Return the (x, y) coordinate for the center point of the cell that contains the specified text.  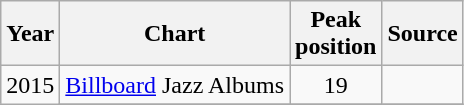
19 (336, 85)
2015 (30, 85)
Source (422, 34)
Billboard Jazz Albums (175, 85)
Year (30, 34)
Peakposition (336, 34)
Chart (175, 34)
